Extract the [X, Y] coordinate from the center of the cell holding the provided text.  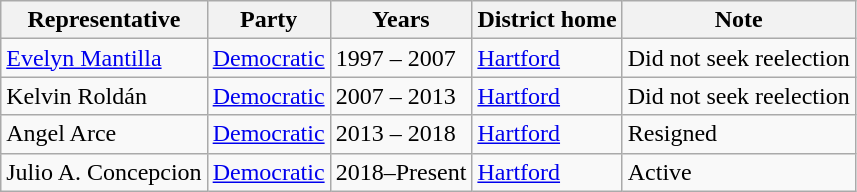
Active [738, 172]
2018–Present [401, 172]
Resigned [738, 134]
Evelyn Mantilla [104, 58]
2007 – 2013 [401, 96]
Party [268, 20]
Representative [104, 20]
Years [401, 20]
Note [738, 20]
Julio A. Concepcion [104, 172]
Kelvin Roldán [104, 96]
Angel Arce [104, 134]
1997 – 2007 [401, 58]
District home [547, 20]
2013 – 2018 [401, 134]
